Search for the cell housing the specified text and yield its [x, y] center coordinate. 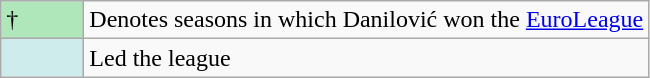
Led the league [366, 58]
† [42, 20]
Denotes seasons in which Danilović won the EuroLeague [366, 20]
